Search for the cell housing the specified text and yield its [x, y] center coordinate. 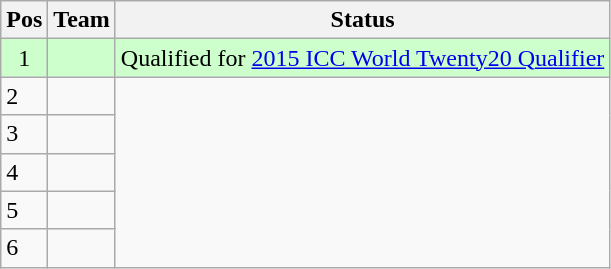
5 [24, 210]
4 [24, 172]
2 [24, 96]
1 [24, 58]
6 [24, 248]
Status [362, 20]
Qualified for 2015 ICC World Twenty20 Qualifier [362, 58]
Pos [24, 20]
3 [24, 134]
Team [82, 20]
